Return the [X, Y] coordinate for the center point of the cell that contains the specified text.  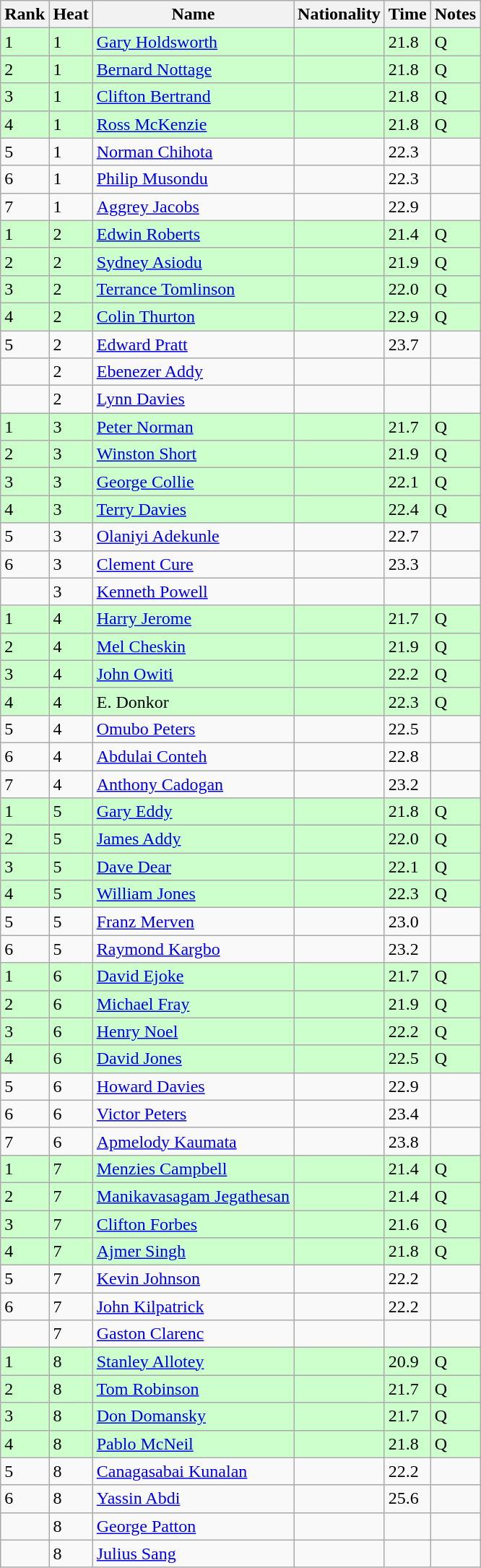
Nationality [339, 14]
Colin Thurton [193, 316]
James Addy [193, 839]
20.9 [407, 1361]
Canagasabai Kunalan [193, 1471]
Yassin Abdi [193, 1499]
23.0 [407, 922]
Franz Merven [193, 922]
David Ejoke [193, 976]
Kevin Johnson [193, 1279]
Abdulai Conteh [193, 756]
22.4 [407, 509]
Julius Sang [193, 1554]
Ajmer Singh [193, 1252]
Lynn Davies [193, 399]
George Collie [193, 482]
E. Donkor [193, 701]
Edward Pratt [193, 345]
Sydney Asiodu [193, 261]
Peter Norman [193, 427]
25.6 [407, 1499]
Howard Davies [193, 1086]
Stanley Allotey [193, 1361]
Manikavasagam Jegathesan [193, 1196]
Gary Holdsworth [193, 42]
Winston Short [193, 454]
Philip Musondu [193, 179]
23.4 [407, 1114]
Bernard Nottage [193, 69]
Norman Chihota [193, 152]
22.7 [407, 537]
Pablo McNeil [193, 1444]
Gary Eddy [193, 812]
21.6 [407, 1224]
Victor Peters [193, 1114]
Gaston Clarenc [193, 1334]
Tom Robinson [193, 1389]
Heat [71, 14]
Clifton Forbes [193, 1224]
Edwin Roberts [193, 234]
Olaniyi Adekunle [193, 537]
Apmelody Kaumata [193, 1141]
Harry Jerome [193, 619]
Clifton Bertrand [193, 97]
Rank [25, 14]
22.8 [407, 756]
George Patton [193, 1526]
23.7 [407, 345]
Name [193, 14]
23.3 [407, 564]
Mel Cheskin [193, 646]
Menzies Campbell [193, 1169]
Don Domansky [193, 1416]
Notes [455, 14]
William Jones [193, 894]
Ebenezer Addy [193, 372]
23.8 [407, 1141]
Aggrey Jacobs [193, 207]
Kenneth Powell [193, 592]
Terrance Tomlinson [193, 289]
Omubo Peters [193, 729]
Henry Noel [193, 1031]
Clement Cure [193, 564]
Terry Davies [193, 509]
John Owiti [193, 674]
Dave Dear [193, 867]
Time [407, 14]
David Jones [193, 1059]
Ross McKenzie [193, 124]
Anthony Cadogan [193, 784]
Michael Fray [193, 1004]
Raymond Kargbo [193, 949]
John Kilpatrick [193, 1307]
